Search for the cell housing the specified text and yield its (x, y) center coordinate. 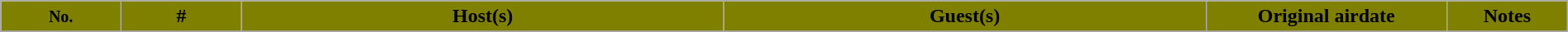
Notes (1507, 16)
# (181, 16)
No. (61, 16)
Original airdate (1327, 16)
Guest(s) (964, 16)
Host(s) (483, 16)
